Search for the cell housing the specified text and yield its [x, y] center coordinate. 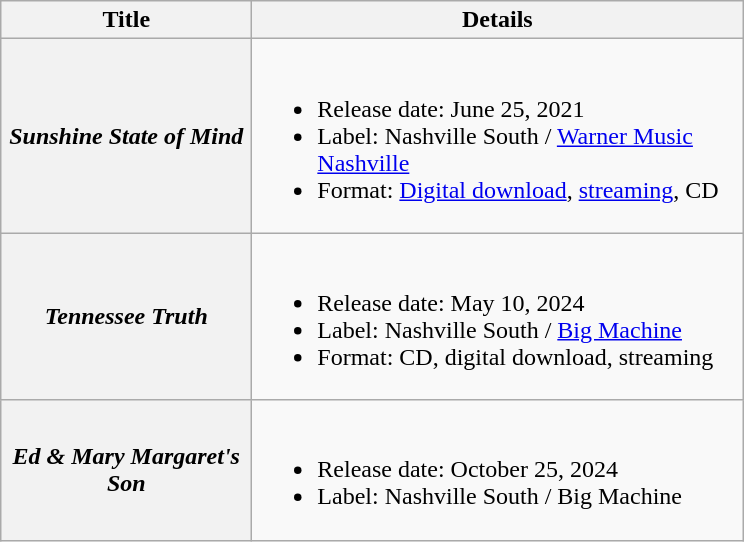
Release date: October 25, 2024Label: Nashville South / Big Machine [498, 470]
Sunshine State of Mind [126, 136]
Release date: May 10, 2024Label: Nashville South / Big MachineFormat: CD, digital download, streaming [498, 316]
Title [126, 20]
Tennessee Truth [126, 316]
Details [498, 20]
Ed & Mary Margaret's Son [126, 470]
Release date: June 25, 2021Label: Nashville South / Warner Music NashvilleFormat: Digital download, streaming, CD [498, 136]
